Locate the cell with the specified text and output its (X, Y) center coordinate. 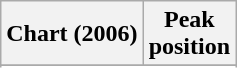
Chart (2006) (72, 34)
Peakposition (189, 34)
